Extract the (X, Y) coordinate from the center of the cell holding the provided text.  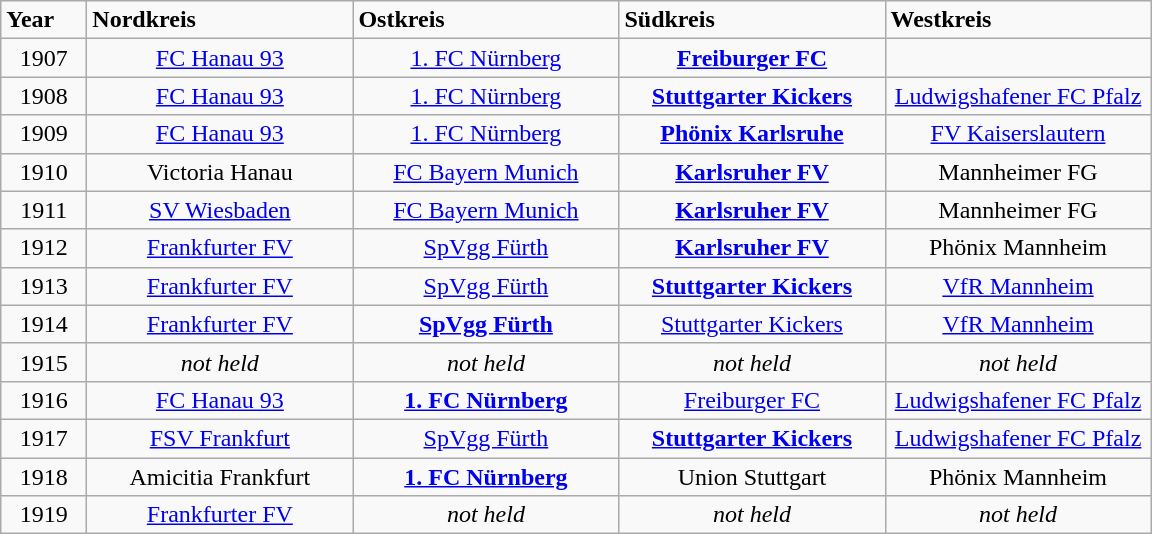
1918 (44, 477)
Westkreis (1018, 20)
Ostkreis (486, 20)
1911 (44, 210)
1916 (44, 400)
1907 (44, 58)
Nordkreis (220, 20)
1912 (44, 248)
1910 (44, 172)
1908 (44, 96)
1917 (44, 438)
FSV Frankfurt (220, 438)
1919 (44, 515)
Year (44, 20)
1913 (44, 286)
Amicitia Frankfurt (220, 477)
Südkreis (752, 20)
1909 (44, 134)
1915 (44, 362)
Phönix Karlsruhe (752, 134)
Union Stuttgart (752, 477)
Victoria Hanau (220, 172)
SV Wiesbaden (220, 210)
1914 (44, 324)
FV Kaiserslautern (1018, 134)
